For the text-containing cell, return its midpoint in [X, Y] coordinate format. 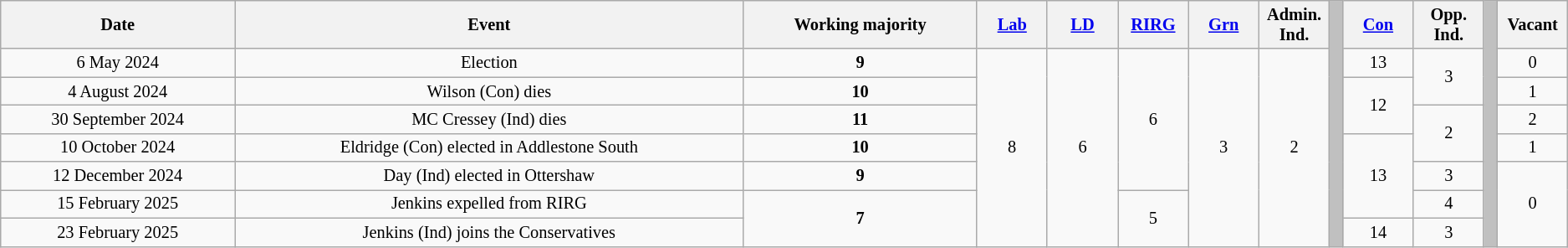
Eldridge (Con) elected in Addlestone South [490, 147]
Election [490, 63]
Jenkins expelled from RIRG [490, 204]
Jenkins (Ind) joins the Conservatives [490, 232]
4 August 2024 [118, 91]
Wilson (Con) dies [490, 91]
23 February 2025 [118, 232]
7 [860, 218]
RIRG [1153, 24]
Opp. Ind. [1448, 24]
6 May 2024 [118, 63]
Working majority [860, 24]
10 October 2024 [118, 147]
30 September 2024 [118, 119]
MC Cressey (Ind) dies [490, 119]
11 [860, 119]
LD [1082, 24]
15 February 2025 [118, 204]
14 [1378, 232]
Grn [1223, 24]
Date [118, 24]
4 [1448, 204]
Event [490, 24]
5 [1153, 218]
Con [1378, 24]
Day (Ind) elected in Ottershaw [490, 176]
Lab [1012, 24]
12 [1378, 106]
Vacant [1533, 24]
12 December 2024 [118, 176]
Admin. Ind. [1294, 24]
8 [1012, 147]
